Find where the given text appears and provide that cell's center as (x, y) coordinate. 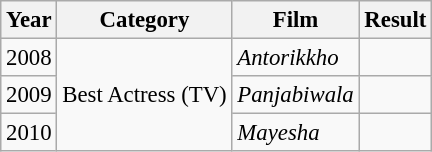
Antorikkho (296, 58)
Category (144, 20)
Panjabiwala (296, 95)
Mayesha (296, 133)
2010 (29, 133)
2009 (29, 95)
Year (29, 20)
Result (396, 20)
Film (296, 20)
Best Actress (TV) (144, 96)
2008 (29, 58)
